Output the [x, y] coordinate of the center of the cell containing the given text.  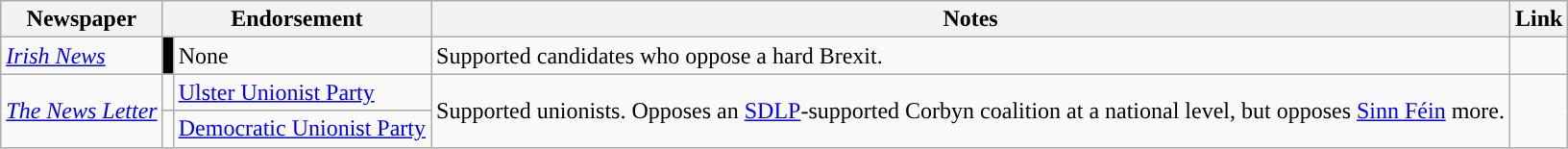
Notes [970, 19]
Endorsement [296, 19]
Newspaper [82, 19]
Supported unionists. Opposes an SDLP-supported Corbyn coalition at a national level, but opposes Sinn Féin more. [970, 111]
None [302, 56]
Ulster Unionist Party [302, 92]
Democratic Unionist Party [302, 129]
Supported candidates who oppose a hard Brexit. [970, 56]
Link [1539, 19]
The News Letter [82, 111]
Irish News [82, 56]
